Pinpoint the cell where the given text exists, returning its (x, y) midpoint coordinate. 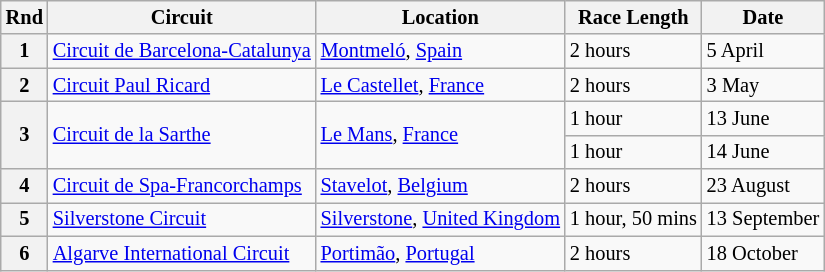
Algarve International Circuit (182, 253)
2 (24, 85)
Date (763, 17)
Location (440, 17)
Le Castellet, France (440, 85)
1 hour, 50 mins (634, 219)
Circuit Paul Ricard (182, 85)
Circuit de Spa-Francorchamps (182, 186)
Race Length (634, 17)
4 (24, 186)
Montmeló, Spain (440, 51)
5 April (763, 51)
13 June (763, 118)
14 June (763, 152)
Circuit (182, 17)
Le Mans, France (440, 134)
Silverstone Circuit (182, 219)
3 (24, 134)
18 October (763, 253)
13 September (763, 219)
23 August (763, 186)
6 (24, 253)
Portimão, Portugal (440, 253)
Stavelot, Belgium (440, 186)
Circuit de Barcelona-Catalunya (182, 51)
Rnd (24, 17)
5 (24, 219)
3 May (763, 85)
1 (24, 51)
Silverstone, United Kingdom (440, 219)
Circuit de la Sarthe (182, 134)
